Find where the given text appears and provide that cell's center as [X, Y] coordinate. 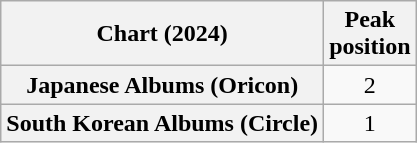
Japanese Albums (Oricon) [162, 85]
Chart (2024) [162, 34]
South Korean Albums (Circle) [162, 123]
1 [370, 123]
Peakposition [370, 34]
2 [370, 85]
